Scan for the cell matching the given text and deliver its (x, y) coordinate at center. 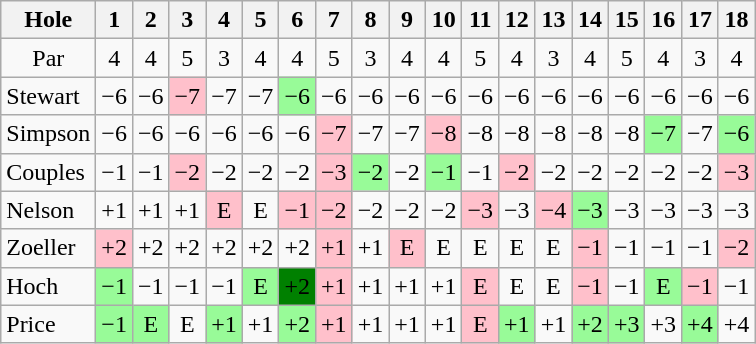
Stewart (48, 96)
−4 (554, 210)
11 (480, 20)
7 (334, 20)
10 (444, 20)
8 (370, 20)
1 (114, 20)
Couples (48, 172)
15 (626, 20)
14 (590, 20)
16 (664, 20)
Price (48, 324)
13 (554, 20)
Hoch (48, 286)
6 (298, 20)
Zoeller (48, 248)
Simpson (48, 134)
2 (150, 20)
18 (736, 20)
12 (518, 20)
Par (48, 58)
Nelson (48, 210)
Hole (48, 20)
9 (408, 20)
17 (700, 20)
